For the text-containing cell, return its midpoint in (x, y) coordinate format. 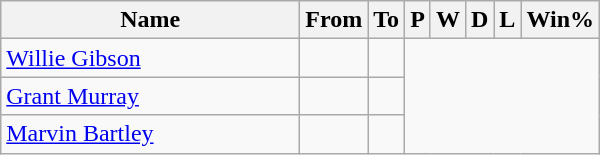
Win% (560, 20)
W (448, 20)
From (334, 20)
Name (150, 20)
To (386, 20)
Willie Gibson (150, 58)
Marvin Bartley (150, 134)
D (479, 20)
Grant Murray (150, 96)
P (418, 20)
L (508, 20)
